From the cell containing the given text, extract its center point as (x, y) coordinate. 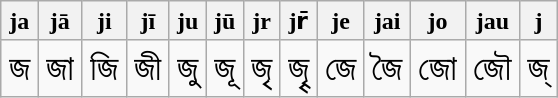
je (340, 21)
ji (104, 21)
জু (188, 68)
jī (148, 21)
জ (20, 68)
jai (387, 21)
ja (20, 21)
ju (188, 21)
jr (262, 21)
j (538, 21)
জৈ (387, 68)
জো (438, 68)
জী (148, 68)
জি (104, 68)
jā (60, 21)
জৄ (298, 68)
জ্ (538, 68)
জৌ (492, 68)
জৃ (262, 68)
jū (224, 21)
জা (60, 68)
jo (438, 21)
জূ (224, 68)
jr̄ (298, 21)
jau (492, 21)
জে (340, 68)
